Pinpoint the cell where the given text exists, returning its [X, Y] midpoint coordinate. 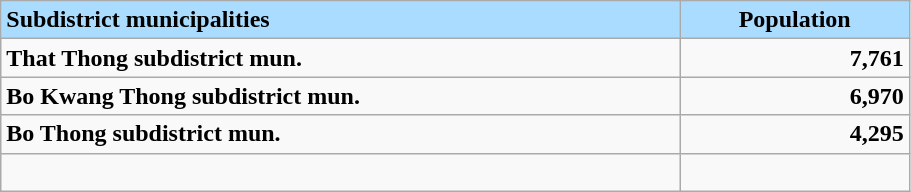
Bo Kwang Thong subdistrict mun. [340, 96]
That Thong subdistrict mun. [340, 58]
6,970 [794, 96]
Population [794, 20]
7,761 [794, 58]
Subdistrict municipalities [340, 20]
Bo Thong subdistrict mun. [340, 134]
4,295 [794, 134]
